Detect which cell encompasses the target text, then output its (x, y) center coordinate. 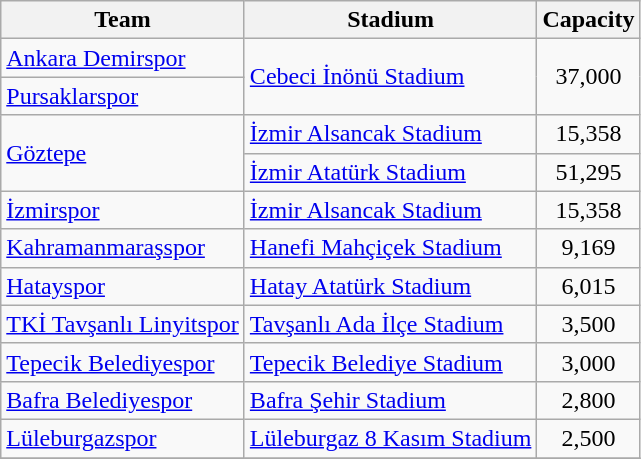
Hatay Atatürk Stadium (390, 286)
9,169 (588, 248)
Pursaklarspor (123, 96)
İzmir Atatürk Stadium (390, 172)
Hanefi Mahçiçek Stadium (390, 248)
3,500 (588, 324)
Ankara Demirspor (123, 58)
Stadium (390, 20)
Bafra Şehir Stadium (390, 400)
Lüleburgazspor (123, 438)
2,500 (588, 438)
Tepecik Belediyespor (123, 362)
3,000 (588, 362)
Capacity (588, 20)
6,015 (588, 286)
Cebeci İnönü Stadium (390, 77)
Hatayspor (123, 286)
Tavşanlı Ada İlçe Stadium (390, 324)
2,800 (588, 400)
İzmirspor (123, 210)
Kahramanmaraşspor (123, 248)
Lüleburgaz 8 Kasım Stadium (390, 438)
Team (123, 20)
Bafra Belediyespor (123, 400)
51,295 (588, 172)
Göztepe (123, 153)
37,000 (588, 77)
TKİ Tavşanlı Linyitspor (123, 324)
Tepecik Belediye Stadium (390, 362)
